Pinpoint the cell where the given text exists, returning its (X, Y) midpoint coordinate. 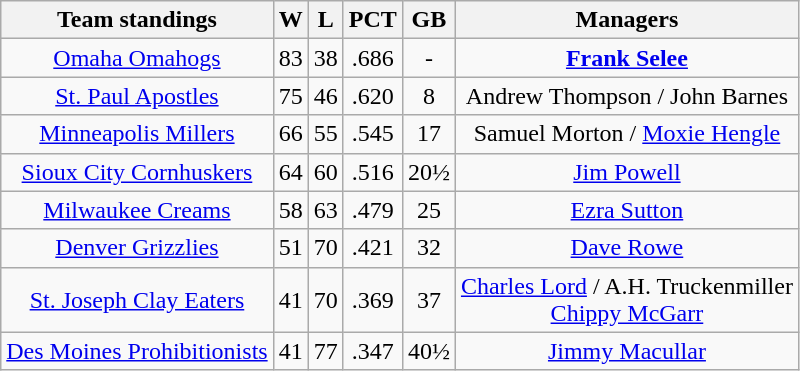
.516 (372, 172)
17 (428, 134)
St. Joseph Clay Eaters (137, 300)
PCT (372, 20)
L (326, 20)
40½ (428, 351)
32 (428, 248)
Team standings (137, 20)
Managers (626, 20)
GB (428, 20)
Minneapolis Millers (137, 134)
St. Paul Apostles (137, 96)
.421 (372, 248)
- (428, 58)
64 (290, 172)
63 (326, 210)
75 (290, 96)
.620 (372, 96)
83 (290, 58)
.545 (372, 134)
Frank Selee (626, 58)
60 (326, 172)
46 (326, 96)
Omaha Omahogs (137, 58)
37 (428, 300)
Jim Powell (626, 172)
Ezra Sutton (626, 210)
8 (428, 96)
Sioux City Cornhuskers (137, 172)
25 (428, 210)
Andrew Thompson / John Barnes (626, 96)
Denver Grizzlies (137, 248)
Des Moines Prohibitionists (137, 351)
Milwaukee Creams (137, 210)
66 (290, 134)
.347 (372, 351)
38 (326, 58)
55 (326, 134)
.686 (372, 58)
.369 (372, 300)
Dave Rowe (626, 248)
Samuel Morton / Moxie Hengle (626, 134)
51 (290, 248)
Jimmy Macullar (626, 351)
77 (326, 351)
.479 (372, 210)
58 (290, 210)
20½ (428, 172)
W (290, 20)
Charles Lord / A.H. Truckenmiller Chippy McGarr (626, 300)
